Extract the (X, Y) coordinate from the center of the cell holding the provided text.  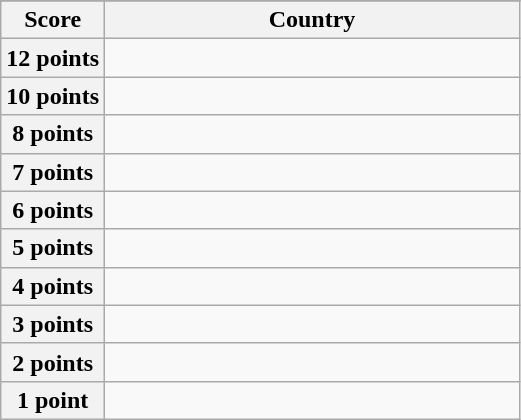
7 points (53, 172)
Country (312, 20)
Score (53, 20)
8 points (53, 134)
1 point (53, 400)
10 points (53, 96)
5 points (53, 248)
12 points (53, 58)
6 points (53, 210)
3 points (53, 324)
4 points (53, 286)
2 points (53, 362)
